Find where the given text appears and provide that cell's center as (X, Y) coordinate. 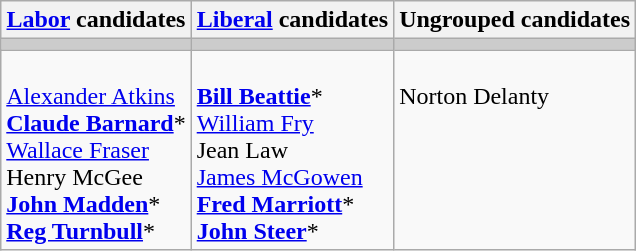
Labor candidates (96, 20)
Alexander Atkins Claude Barnard* Wallace Fraser Henry McGee John Madden* Reg Turnbull* (96, 150)
Norton Delanty (515, 150)
Ungrouped candidates (515, 20)
Bill Beattie* William Fry Jean Law James McGowen Fred Marriott* John Steer* (292, 150)
Liberal candidates (292, 20)
